Scan for the cell matching the given text and deliver its (X, Y) coordinate at center. 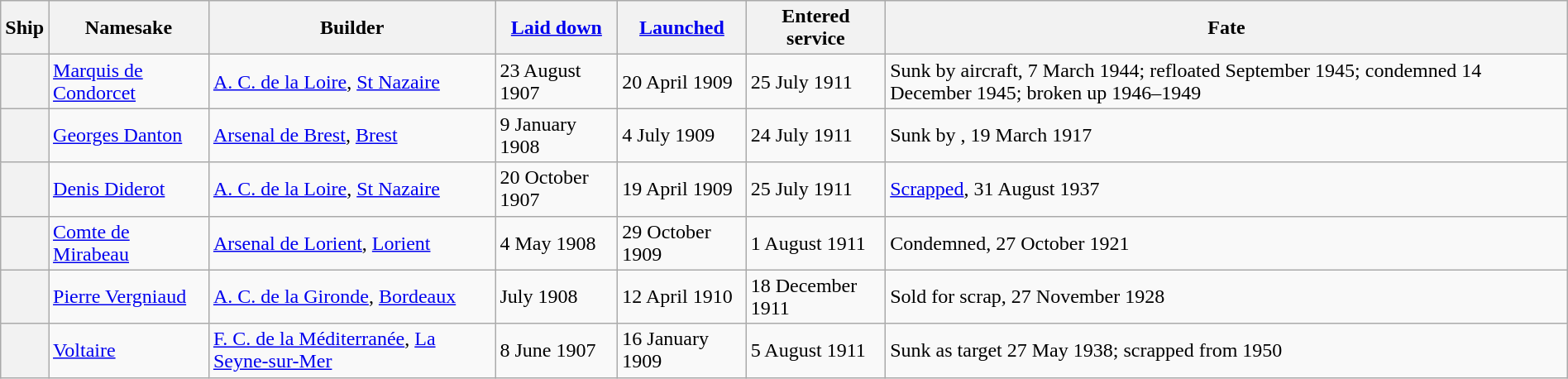
A. C. de la Gironde, Bordeaux (351, 296)
29 October 1909 (681, 243)
Pierre Vergniaud (129, 296)
Launched (681, 28)
19 April 1909 (681, 189)
Georges Danton (129, 136)
18 December 1911 (815, 296)
23 August 1907 (557, 81)
Arsenal de Lorient, Lorient (351, 243)
Ship (25, 28)
4 July 1909 (681, 136)
Denis Diderot (129, 189)
Namesake (129, 28)
Fate (1227, 28)
20 October 1907 (557, 189)
12 April 1910 (681, 296)
Sunk by , 19 March 1917 (1227, 136)
Sunk as target 27 May 1938; scrapped from 1950 (1227, 351)
4 May 1908 (557, 243)
Entered service (815, 28)
9 January 1908 (557, 136)
20 April 1909 (681, 81)
Arsenal de Brest, Brest (351, 136)
24 July 1911 (815, 136)
Laid down (557, 28)
July 1908 (557, 296)
Scrapped, 31 August 1937 (1227, 189)
F. C. de la Méditerranée, La Seyne-sur-Mer (351, 351)
Sold for scrap, 27 November 1928 (1227, 296)
1 August 1911 (815, 243)
8 June 1907 (557, 351)
Sunk by aircraft, 7 March 1944; refloated September 1945; condemned 14 December 1945; broken up 1946–1949 (1227, 81)
16 January 1909 (681, 351)
Voltaire (129, 351)
Builder (351, 28)
Comte de Mirabeau (129, 243)
Marquis de Condorcet (129, 81)
5 August 1911 (815, 351)
Condemned, 27 October 1921 (1227, 243)
